Determine the (x, y) coordinate at the center of the cell enclosing the given text.  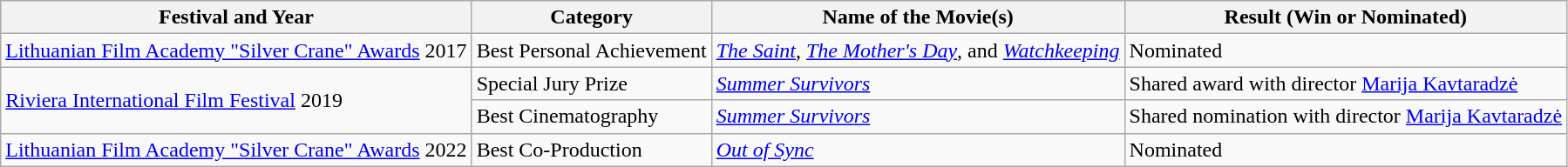
Name of the Movie(s) (918, 17)
The Saint, The Mother's Day, and Watchkeeping (918, 50)
Lithuanian Film Academy "Silver Crane" Awards 2017 (236, 50)
Lithuanian Film Academy "Silver Crane" Awards 2022 (236, 150)
Riviera International Film Festival 2019 (236, 100)
Festival and Year (236, 17)
Shared nomination with director Marija Kavtaradzė (1346, 117)
Best Personal Achievement (591, 50)
Shared award with director Marija Kavtaradzė (1346, 83)
Result (Win or Nominated) (1346, 17)
Out of Sync (918, 150)
Best Co-Production (591, 150)
Best Cinematography (591, 117)
Special Jury Prize (591, 83)
Category (591, 17)
